Determine the [X, Y] coordinate at the center of the cell enclosing the given text.  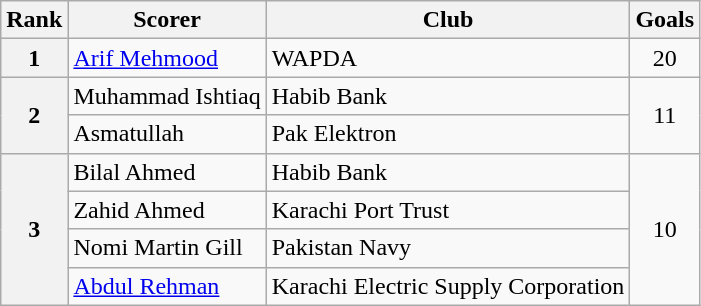
Scorer [167, 20]
Karachi Electric Supply Corporation [448, 286]
Arif Mehmood [167, 58]
20 [665, 58]
Pakistan Navy [448, 248]
Nomi Martin Gill [167, 248]
Bilal Ahmed [167, 172]
Club [448, 20]
WAPDA [448, 58]
3 [34, 229]
Rank [34, 20]
1 [34, 58]
Abdul Rehman [167, 286]
11 [665, 115]
2 [34, 115]
Goals [665, 20]
Muhammad Ishtiaq [167, 96]
Asmatullah [167, 134]
Karachi Port Trust [448, 210]
Pak Elektron [448, 134]
10 [665, 229]
Zahid Ahmed [167, 210]
